Locate the cell with the specified text and output its [X, Y] center coordinate. 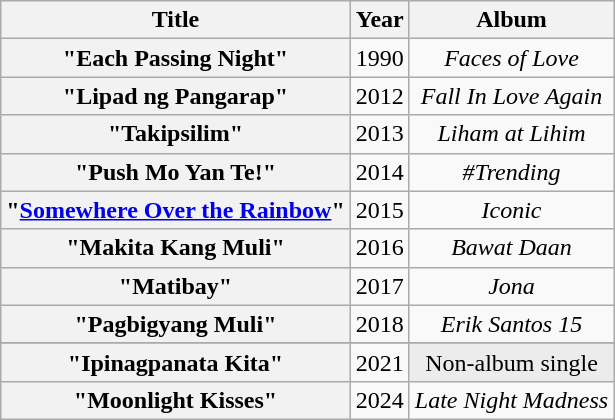
"Moonlight Kisses" [176, 400]
2016 [380, 248]
1990 [380, 58]
Year [380, 20]
"Each Passing Night" [176, 58]
Album [511, 20]
2018 [380, 324]
"Makita Kang Muli" [176, 248]
"Ipinagpanata Kita" [176, 362]
Bawat Daan [511, 248]
2012 [380, 96]
"Matibay" [176, 286]
Erik Santos 15 [511, 324]
Late Night Madness [511, 400]
#Trending [511, 172]
Fall In Love Again [511, 96]
"Lipad ng Pangarap" [176, 96]
"Somewhere Over the Rainbow" [176, 210]
2021 [380, 362]
Title [176, 20]
Liham at Lihim [511, 134]
"Pagbigyang Muli" [176, 324]
Faces of Love [511, 58]
"Push Mo Yan Te!" [176, 172]
2024 [380, 400]
2017 [380, 286]
2015 [380, 210]
Jona [511, 286]
"Takipsilim" [176, 134]
2014 [380, 172]
Non-album single [511, 362]
2013 [380, 134]
Iconic [511, 210]
